Return [X, Y] of the center of cell containing provided text 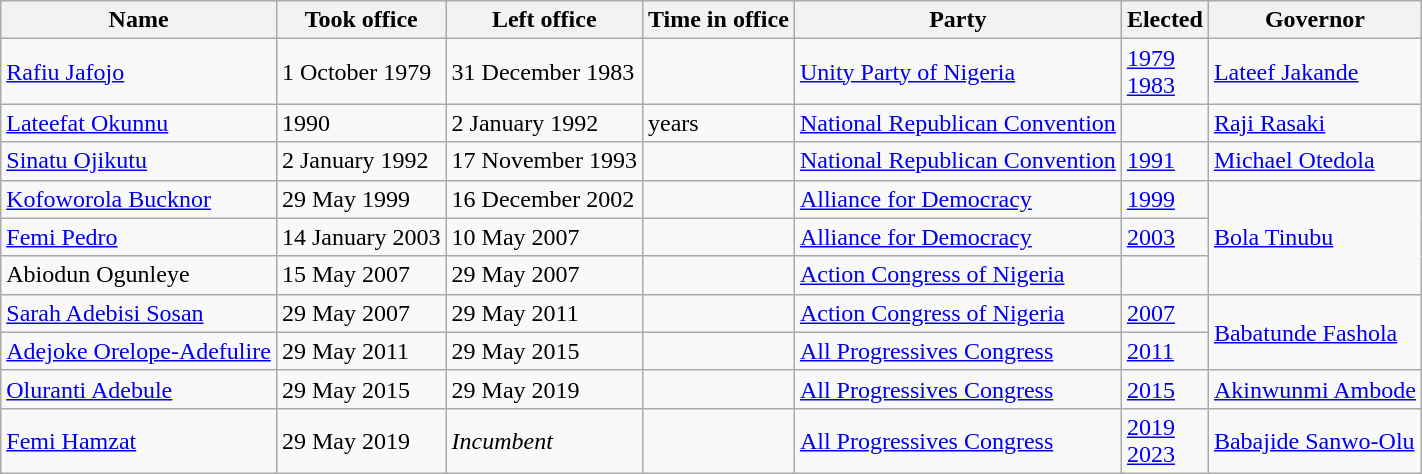
1990 [361, 123]
Bola Tinubu [1314, 237]
Left office [544, 20]
Adejoke Orelope-Adefulire [139, 351]
Time in office [718, 20]
16 December 2002 [544, 199]
Unity Party of Nigeria [958, 72]
Raji Rasaki [1314, 123]
Took office [361, 20]
years [718, 123]
Governor [1314, 20]
Kofoworola Bucknor [139, 199]
Name [139, 20]
Babajide Sanwo-Olu [1314, 440]
Babatunde Fashola [1314, 332]
2011 [1164, 351]
31 December 1983 [544, 72]
1999 [1164, 199]
2003 [1164, 237]
20192023 [1164, 440]
1 October 1979 [361, 72]
Abiodun Ogunleye [139, 275]
15 May 2007 [361, 275]
1991 [1164, 161]
19791983 [1164, 72]
29 May 1999 [361, 199]
Lateef Jakande [1314, 72]
Michael Otedola [1314, 161]
Party [958, 20]
17 November 1993 [544, 161]
Incumbent [544, 440]
Elected [1164, 20]
Femi Hamzat [139, 440]
Akinwunmi Ambode [1314, 389]
Femi Pedro [139, 237]
10 May 2007 [544, 237]
14 January 2003 [361, 237]
2007 [1164, 313]
Oluranti Adebule [139, 389]
Sinatu Ojikutu [139, 161]
Sarah Adebisi Sosan [139, 313]
2015 [1164, 389]
Lateefat Okunnu [139, 123]
Rafiu Jafojo [139, 72]
